For the text-containing cell, return its midpoint in (x, y) coordinate format. 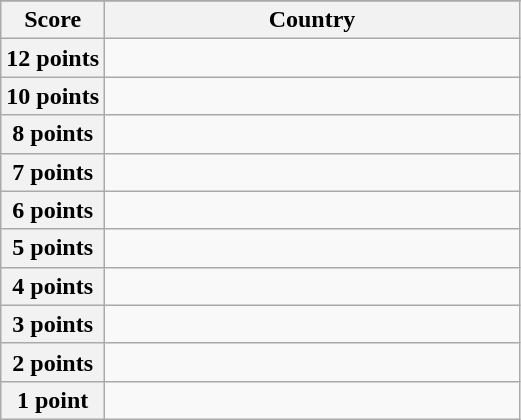
7 points (53, 172)
8 points (53, 134)
1 point (53, 400)
5 points (53, 248)
6 points (53, 210)
Score (53, 20)
4 points (53, 286)
Country (312, 20)
10 points (53, 96)
3 points (53, 324)
12 points (53, 58)
2 points (53, 362)
